Detect which cell encompasses the target text, then output its (X, Y) center coordinate. 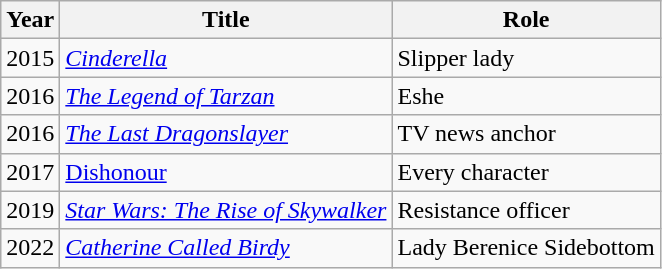
2017 (30, 172)
TV news anchor (526, 134)
Role (526, 20)
Dishonour (226, 172)
Cinderella (226, 58)
2019 (30, 210)
Catherine Called Birdy (226, 248)
2015 (30, 58)
Lady Berenice Sidebottom (526, 248)
Slipper lady (526, 58)
Star Wars: The Rise of Skywalker (226, 210)
Resistance officer (526, 210)
Year (30, 20)
Eshe (526, 96)
Every character (526, 172)
Title (226, 20)
The Last Dragonslayer (226, 134)
2022 (30, 248)
The Legend of Tarzan (226, 96)
